Identify which cell holds the provided text, then report its [x, y] central coordinate. 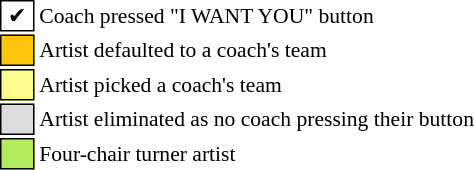
✔ [18, 16]
